Return the (x, y) coordinate for the center point of the cell that contains the specified text.  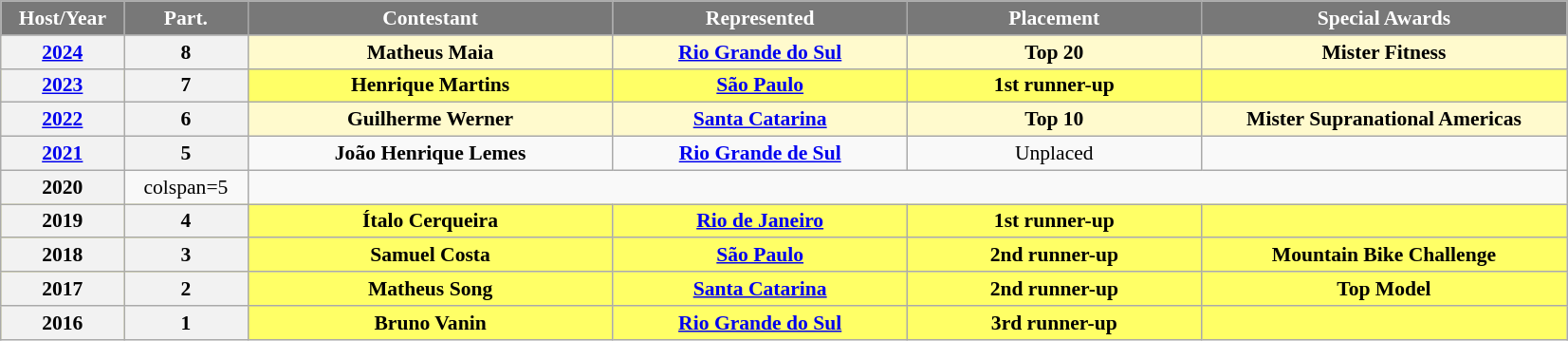
Mister Fitness (1383, 52)
Matheus Maia (431, 52)
2023 (63, 85)
Top 10 (1054, 120)
Rio Grande de Sul (760, 154)
4 (186, 221)
6 (186, 120)
Mountain Bike Challenge (1383, 256)
3 (186, 256)
7 (186, 85)
1 (186, 323)
Host/Year (63, 18)
Top 20 (1054, 52)
Special Awards (1383, 18)
Henrique Martins (431, 85)
Mister Supranational Americas (1383, 120)
Placement (1054, 18)
3rd runner-up (1054, 323)
2019 (63, 221)
2 (186, 289)
Guilherme Werner (431, 120)
Contestant (431, 18)
Top Model (1383, 289)
2020 (63, 187)
2017 (63, 289)
Bruno Vanin (431, 323)
Ítalo Cerqueira (431, 221)
Samuel Costa (431, 256)
2021 (63, 154)
Represented (760, 18)
Matheus Song (431, 289)
2022 (63, 120)
5 (186, 154)
2016 (63, 323)
2018 (63, 256)
Part. (186, 18)
João Henrique Lemes (431, 154)
colspan=5 (186, 187)
Rio de Janeiro (760, 221)
8 (186, 52)
Unplaced (1054, 154)
2024 (63, 52)
